Extract the (X, Y) coordinate from the center of the cell holding the provided text.  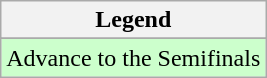
Advance to the Semifinals (134, 58)
Legend (134, 20)
